Return [X, Y] of the center of cell containing provided text 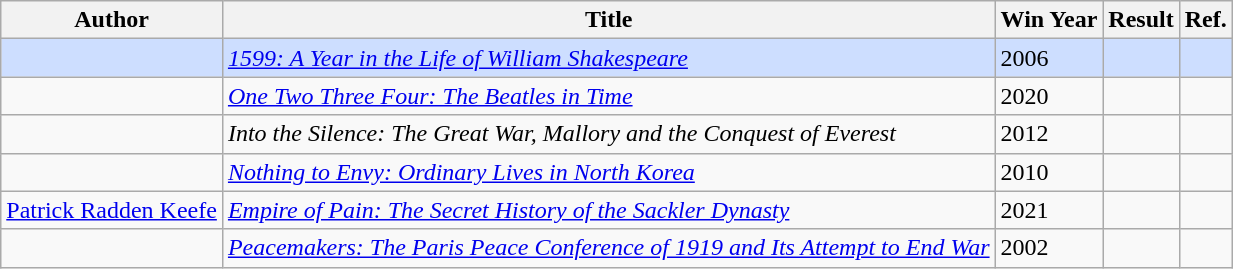
2012 [1049, 134]
Peacemakers: The Paris Peace Conference of 1919 and Its Attempt to End War [608, 248]
Ref. [1206, 20]
Into the Silence: The Great War, Mallory and the Conquest of Everest [608, 134]
Empire of Pain: The Secret History of the Sackler Dynasty [608, 210]
One Two Three Four: The Beatles in Time [608, 96]
2021 [1049, 210]
Nothing to Envy: Ordinary Lives in North Korea [608, 172]
1599: A Year in the Life of William Shakespeare [608, 58]
2020 [1049, 96]
2006 [1049, 58]
Title [608, 20]
2010 [1049, 172]
Win Year [1049, 20]
Patrick Radden Keefe [112, 210]
2002 [1049, 248]
Result [1141, 20]
Author [112, 20]
